Return the [x, y] coordinate for the center point of the cell that contains the specified text.  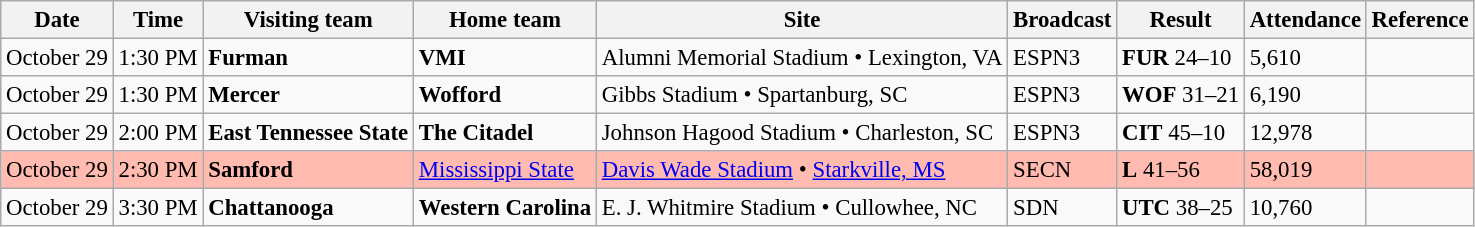
Site [802, 20]
Wofford [506, 95]
VMI [506, 58]
East Tennessee State [308, 133]
The Citadel [506, 133]
Reference [1420, 20]
Visiting team [308, 20]
Result [1181, 20]
3:30 PM [158, 208]
Samford [308, 170]
2:00 PM [158, 133]
5,610 [1305, 58]
Davis Wade Stadium • Starkville, MS [802, 170]
Johnson Hagood Stadium • Charleston, SC [802, 133]
SECN [1062, 170]
2:30 PM [158, 170]
12,978 [1305, 133]
Western Carolina [506, 208]
Time [158, 20]
CIT 45–10 [1181, 133]
Home team [506, 20]
Alumni Memorial Stadium • Lexington, VA [802, 58]
FUR 24–10 [1181, 58]
UTC 38–25 [1181, 208]
6,190 [1305, 95]
58,019 [1305, 170]
Gibbs Stadium • Spartanburg, SC [802, 95]
Broadcast [1062, 20]
Chattanooga [308, 208]
Attendance [1305, 20]
E. J. Whitmire Stadium • Cullowhee, NC [802, 208]
SDN [1062, 208]
Mississippi State [506, 170]
10,760 [1305, 208]
WOF 31–21 [1181, 95]
Date [57, 20]
Furman [308, 58]
L 41–56 [1181, 170]
Mercer [308, 95]
